Identify which cell holds the provided text, then report its [x, y] central coordinate. 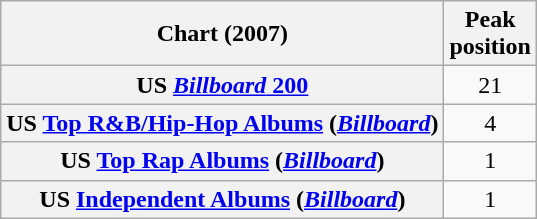
US Top R&B/Hip-Hop Albums (Billboard) [222, 123]
US Independent Albums (Billboard) [222, 199]
Chart (2007) [222, 34]
4 [490, 123]
Peakposition [490, 34]
21 [490, 85]
US Billboard 200 [222, 85]
US Top Rap Albums (Billboard) [222, 161]
